Return the (X, Y) coordinate for the center point of the cell that contains the specified text.  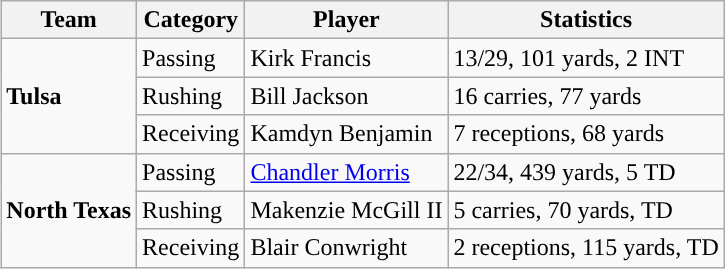
Bill Jackson (346, 96)
North Texas (69, 210)
Chandler Morris (346, 172)
2 receptions, 115 yards, TD (586, 248)
Tulsa (69, 96)
7 receptions, 68 yards (586, 134)
Kamdyn Benjamin (346, 134)
Player (346, 20)
Makenzie McGill II (346, 210)
16 carries, 77 yards (586, 96)
5 carries, 70 yards, TD (586, 210)
13/29, 101 yards, 2 INT (586, 58)
Kirk Francis (346, 58)
Blair Conwright (346, 248)
22/34, 439 yards, 5 TD (586, 172)
Category (191, 20)
Team (69, 20)
Statistics (586, 20)
